Extract the (X, Y) coordinate from the center of the cell holding the provided text.  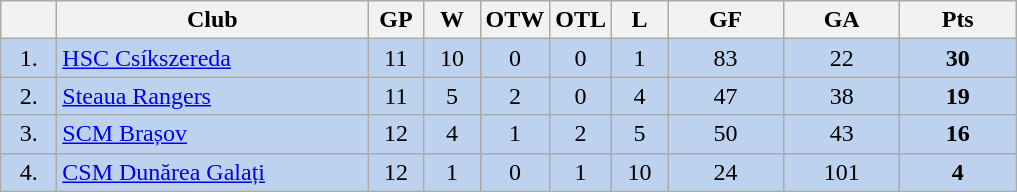
43 (842, 134)
1. (29, 58)
19 (958, 96)
101 (842, 172)
24 (726, 172)
Pts (958, 20)
GP (396, 20)
38 (842, 96)
OTL (581, 20)
GF (726, 20)
SCM Brașov (212, 134)
Club (212, 20)
Steaua Rangers (212, 96)
47 (726, 96)
L (640, 20)
HSC Csíkszereda (212, 58)
GA (842, 20)
W (452, 20)
50 (726, 134)
4. (29, 172)
83 (726, 58)
CSM Dunărea Galați (212, 172)
OTW (515, 20)
16 (958, 134)
2. (29, 96)
22 (842, 58)
30 (958, 58)
3. (29, 134)
